Return (X, Y) of the center of cell containing provided text 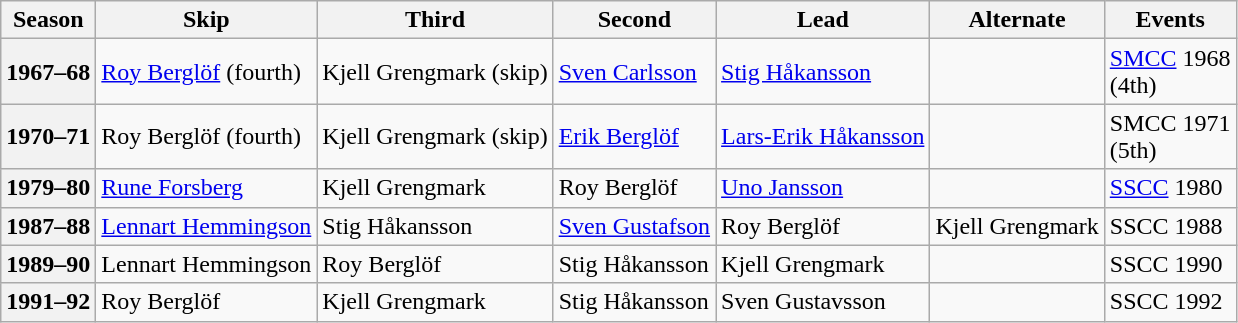
Erik Berglöf (634, 136)
Third (435, 20)
SSCC 1990 (1170, 264)
Second (634, 20)
Sven Carlsson (634, 72)
Alternate (1017, 20)
SSCC 1980 (1170, 188)
Lars-Erik Håkansson (823, 136)
SSCC 1992 (1170, 302)
1970–71 (48, 136)
Season (48, 20)
Events (1170, 20)
Uno Jansson (823, 188)
Sven Gustafson (634, 226)
1967–68 (48, 72)
1991–92 (48, 302)
1979–80 (48, 188)
SMCC 1971 (5th) (1170, 136)
1987–88 (48, 226)
SMCC 1968 (4th) (1170, 72)
Skip (206, 20)
Rune Forsberg (206, 188)
SSCC 1988 (1170, 226)
Sven Gustavsson (823, 302)
Lead (823, 20)
1989–90 (48, 264)
